From the cell containing the given text, extract its center point as [x, y] coordinate. 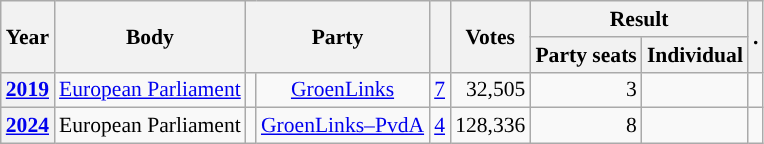
GroenLinks [342, 90]
4 [440, 126]
Year [28, 36]
7 [440, 90]
8 [586, 126]
32,505 [490, 90]
GroenLinks–PvdA [342, 126]
2019 [28, 90]
Party seats [586, 55]
2024 [28, 126]
Party [338, 36]
Individual [695, 55]
3 [586, 90]
Result [639, 19]
Body [150, 36]
. [756, 36]
128,336 [490, 126]
Votes [490, 36]
